Scan for the cell matching the given text and deliver its (X, Y) coordinate at center. 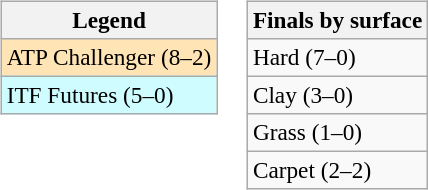
Carpet (2–2) (337, 171)
Finals by surface (337, 20)
ITF Futures (5–0) (108, 95)
Grass (1–0) (337, 133)
ATP Challenger (8–2) (108, 57)
Clay (3–0) (337, 95)
Legend (108, 20)
Hard (7–0) (337, 57)
